Identify which cell holds the provided text, then report its (X, Y) central coordinate. 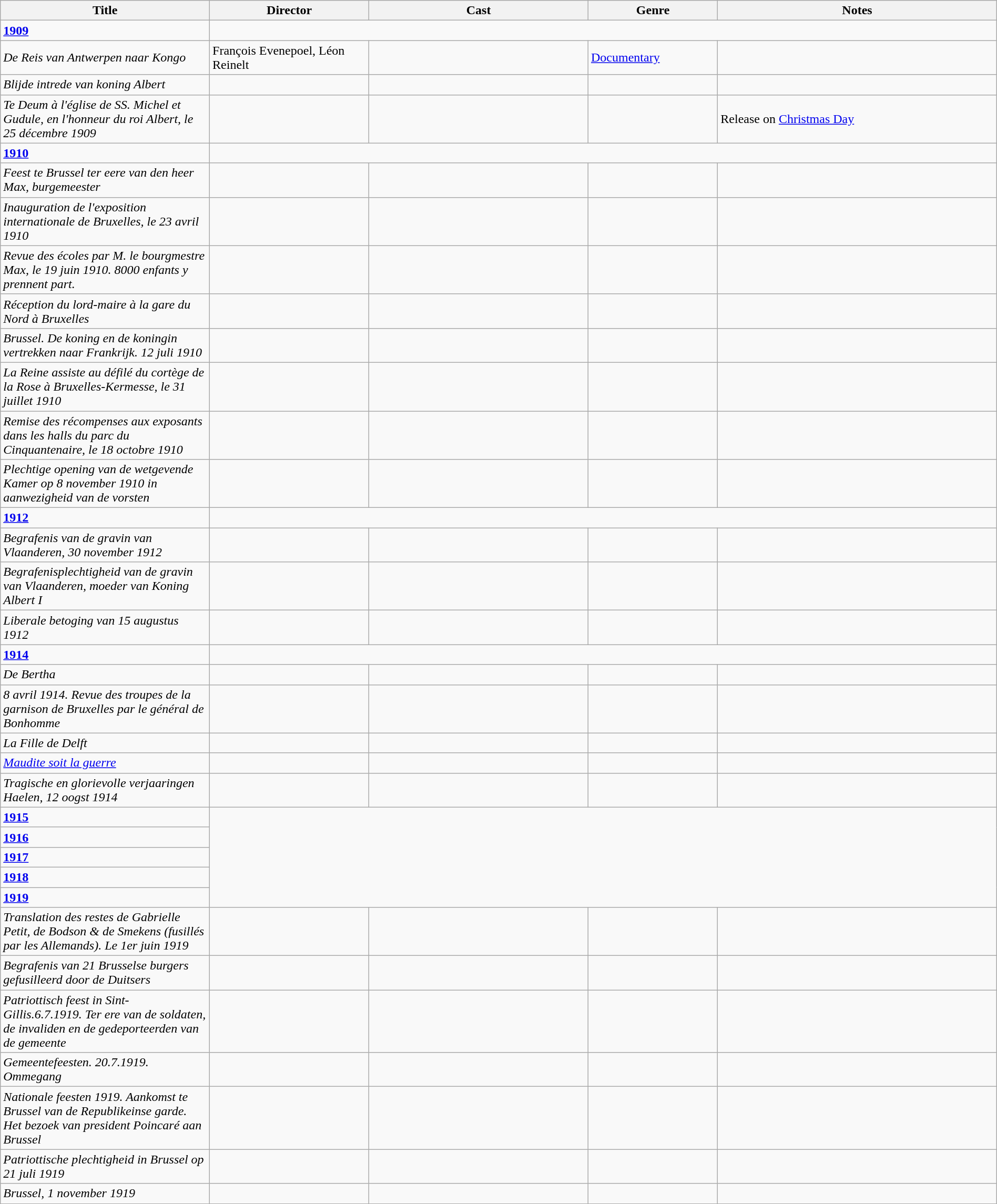
Liberale betoging van 15 augustus 1912 (105, 628)
Blijde intrede van koning Albert (105, 85)
Tragische en glorievolle verjaaringen Haelen, 12 oogst 1914 (105, 790)
Documentary (653, 58)
La Fille de Delft (105, 743)
Patriottische plechtigheid in Brussel op 21 juli 1919 (105, 1166)
La Reine assiste au défilé du cortège de la Rose à Bruxelles-Kermesse, le 31 juillet 1910 (105, 386)
Nationale feesten 1919. Aankomst te Brussel van de Republikeinse garde. Het bezoek van president Poincaré aan Brussel (105, 1118)
1914 (105, 655)
Genre (653, 11)
Translation des restes de Gabrielle Petit, de Bodson & de Smekens (fusillés par les Allemands). Le 1er juin 1919 (105, 932)
Plechtige opening van de wetgevende Kamer op 8 november 1910 in aanwezigheid van de vorsten (105, 484)
1919 (105, 897)
1912 (105, 518)
8 avril 1914. Revue des troupes de la garnison de Bruxelles par le général de Bonhomme (105, 709)
Brussel, 1 november 1919 (105, 1193)
Notes (857, 11)
1918 (105, 877)
Title (105, 11)
Begrafenis van 21 Brusselse burgers gefusilleerd door de Duitsers (105, 973)
1909 (105, 30)
Begrafenis van de gravin van Vlaanderen, 30 november 1912 (105, 545)
1917 (105, 857)
1916 (105, 837)
1915 (105, 817)
Begrafenisplechtigheid van de gravin van Vlaanderen, moeder van Koning Albert I (105, 586)
Revue des écoles par M. le bourgmestre Max, le 19 juin 1910. 8000 enfants y prennent part. (105, 270)
Patriottisch feest in Sint-Gillis.6.7.1919. Ter ere van de soldaten, de invaliden en de gedeporteerden van de gemeente (105, 1021)
1910 (105, 153)
François Evenepoel, Léon Reinelt (289, 58)
Gemeentefeesten. 20.7.1919. Ommegang (105, 1069)
Director (289, 11)
Maudite soit la guerre (105, 763)
Cast (479, 11)
Brussel. De koning en de koningin vertrekken naar Frankrijk. 12 juli 1910 (105, 345)
Te Deum à l'église de SS. Michel et Gudule, en l'honneur du roi Albert, le 25 décembre 1909 (105, 119)
Feest te Brussel ter eere van den heer Max, burgemeester (105, 180)
Inauguration de l'exposition internationale de Bruxelles, le 23 avril 1910 (105, 221)
Release on Christmas Day (857, 119)
De Reis van Antwerpen naar Kongo (105, 58)
De Bertha (105, 675)
Réception du lord-maire à la gare du Nord à Bruxelles (105, 311)
Remise des récompenses aux exposants dans les halls du parc du Cinquantenaire, le 18 octobre 1910 (105, 435)
